Pinpoint the cell where the given text exists, returning its (x, y) midpoint coordinate. 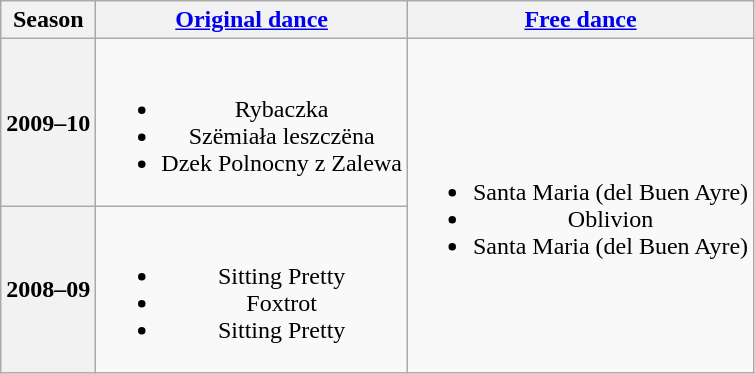
Rybaczka Szëmiała leszczëna Dzek Polnocny z Zalewa (252, 122)
Free dance (580, 20)
Original dance (252, 20)
2008–09 (48, 290)
Santa Maria (del Buen Ayre) Oblivion Santa Maria (del Buen Ayre) (580, 206)
2009–10 (48, 122)
Season (48, 20)
Sitting Pretty Foxtrot Sitting Pretty (252, 290)
